Locate the cell with the specified text and output its [X, Y] center coordinate. 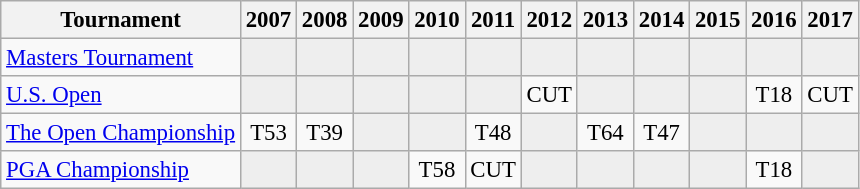
T47 [661, 133]
T53 [268, 133]
T48 [493, 133]
PGA Championship [121, 170]
T58 [437, 170]
T64 [605, 133]
U.S. Open [121, 95]
2012 [549, 20]
2010 [437, 20]
2013 [605, 20]
2017 [830, 20]
2009 [381, 20]
The Open Championship [121, 133]
2008 [325, 20]
Masters Tournament [121, 58]
2011 [493, 20]
Tournament [121, 20]
2007 [268, 20]
T39 [325, 133]
2016 [774, 20]
2015 [718, 20]
2014 [661, 20]
